Detect which cell encompasses the target text, then output its [x, y] center coordinate. 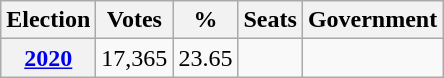
Government [372, 20]
2020 [48, 58]
Election [48, 20]
23.65 [206, 58]
Votes [134, 20]
17,365 [134, 58]
% [206, 20]
Seats [270, 20]
